Return the [x, y] coordinate for the center point of the cell that contains the specified text.  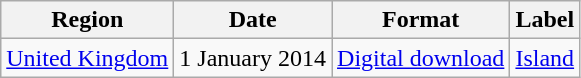
Date [253, 20]
Region [88, 20]
Digital download [421, 58]
1 January 2014 [253, 58]
Island [545, 58]
United Kingdom [88, 58]
Format [421, 20]
Label [545, 20]
